From the cell containing the given text, extract its center point as (x, y) coordinate. 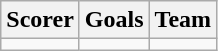
Team (183, 20)
Goals (114, 20)
Scorer (40, 20)
